Scan for the cell matching the given text and deliver its (x, y) coordinate at center. 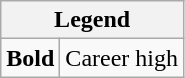
Bold (30, 58)
Career high (122, 58)
Legend (92, 20)
